Extract the [x, y] coordinate from the center of the cell holding the provided text.  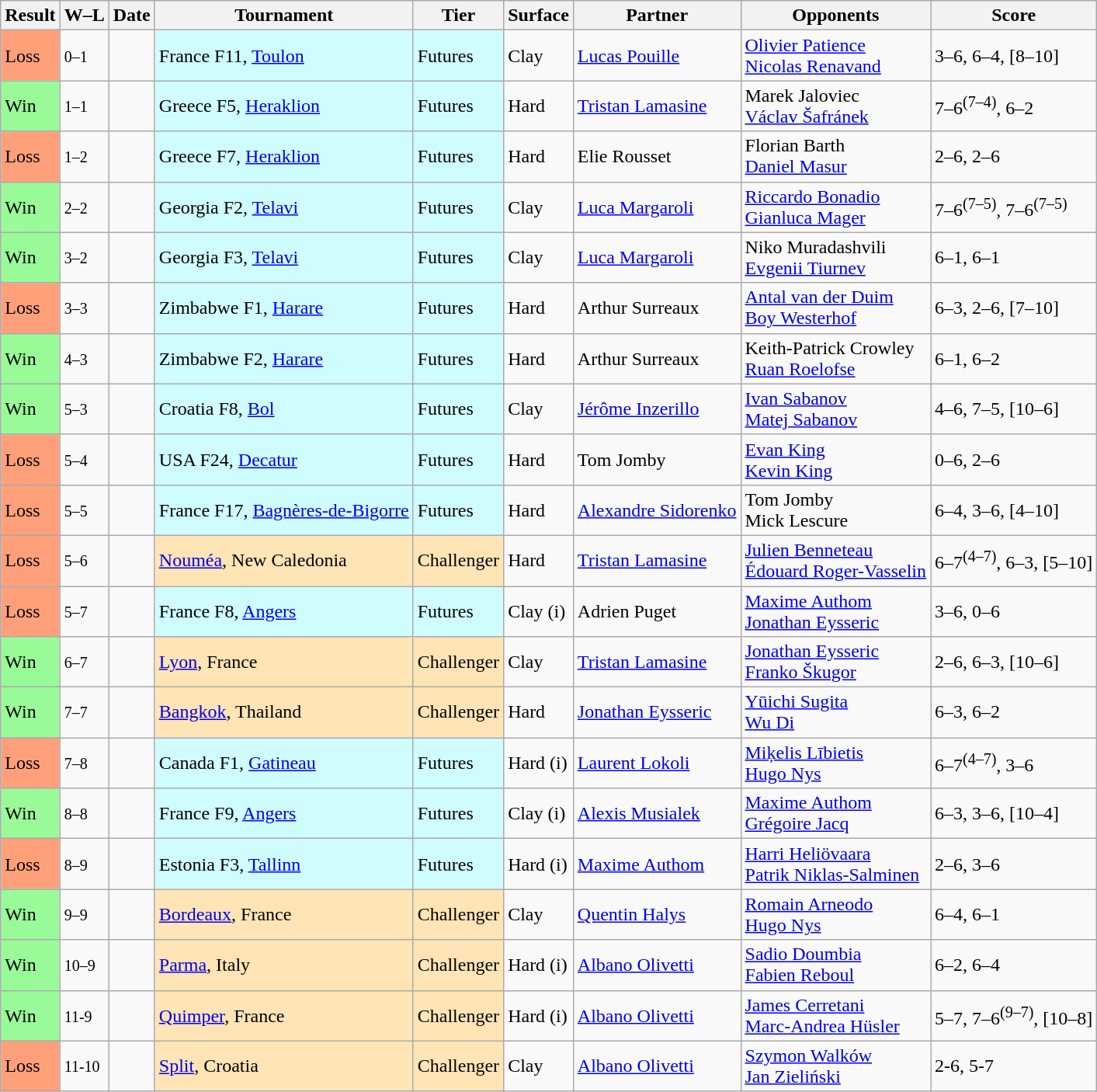
Lucas Pouille [657, 56]
Georgia F2, Telavi [284, 207]
France F8, Angers [284, 610]
0–1 [84, 56]
6–3, 6–2 [1014, 713]
Olivier Patience Nicolas Renavand [835, 56]
Croatia F8, Bol [284, 409]
Miķelis Lībietis Hugo Nys [835, 763]
9–9 [84, 915]
Zimbabwe F1, Harare [284, 308]
7–6(7–5), 7–6(7–5) [1014, 207]
Jonathan Eysseric Franko Škugor [835, 662]
Alexandre Sidorenko [657, 509]
Elie Rousset [657, 157]
2–2 [84, 207]
6–7(4–7), 3–6 [1014, 763]
6–7(4–7), 6–3, [5–10] [1014, 561]
Nouméa, New Caledonia [284, 561]
Ivan Sabanov Matej Sabanov [835, 409]
France F17, Bagnères-de-Bigorre [284, 509]
W–L [84, 16]
Maxime Authom Grégoire Jacq [835, 814]
3–3 [84, 308]
6–3, 2–6, [7–10] [1014, 308]
Date [132, 16]
Niko Muradashvili Evgenii Tiurnev [835, 258]
USA F24, Decatur [284, 460]
10–9 [84, 965]
8–8 [84, 814]
Opponents [835, 16]
2–6, 2–6 [1014, 157]
Surface [539, 16]
Adrien Puget [657, 610]
Marek Jaloviec Václav Šafránek [835, 106]
6–1, 6–1 [1014, 258]
Yūichi Sugita Wu Di [835, 713]
Zimbabwe F2, Harare [284, 359]
Jérôme Inzerillo [657, 409]
5–3 [84, 409]
Florian Barth Daniel Masur [835, 157]
1–2 [84, 157]
Jonathan Eysseric [657, 713]
France F11, Toulon [284, 56]
Split, Croatia [284, 1066]
Quimper, France [284, 1016]
Antal van der Duim Boy Westerhof [835, 308]
Estonia F3, Tallinn [284, 864]
8–9 [84, 864]
2–6, 3–6 [1014, 864]
Georgia F3, Telavi [284, 258]
Parma, Italy [284, 965]
Score [1014, 16]
Riccardo Bonadio Gianluca Mager [835, 207]
Romain Arneodo Hugo Nys [835, 915]
Sadio Doumbia Fabien Reboul [835, 965]
Greece F7, Heraklion [284, 157]
James Cerretani Marc-Andrea Hüsler [835, 1016]
11-10 [84, 1066]
Laurent Lokoli [657, 763]
Tournament [284, 16]
6–1, 6–2 [1014, 359]
3–6, 6–4, [8–10] [1014, 56]
3–6, 0–6 [1014, 610]
7–7 [84, 713]
Partner [657, 16]
Julien Benneteau Édouard Roger-Vasselin [835, 561]
5–7, 7–6(9–7), [10–8] [1014, 1016]
6–3, 3–6, [10–4] [1014, 814]
Keith-Patrick Crowley Ruan Roelofse [835, 359]
0–6, 2–6 [1014, 460]
France F9, Angers [284, 814]
Tom Jomby [657, 460]
2–6, 6–3, [10–6] [1014, 662]
Quentin Halys [657, 915]
Tom Jomby Mick Lescure [835, 509]
6–2, 6–4 [1014, 965]
Alexis Musialek [657, 814]
Bordeaux, France [284, 915]
6–7 [84, 662]
6–4, 3–6, [4–10] [1014, 509]
Lyon, France [284, 662]
5–5 [84, 509]
Maxime Authom [657, 864]
1–1 [84, 106]
Greece F5, Heraklion [284, 106]
3–2 [84, 258]
4–6, 7–5, [10–6] [1014, 409]
7–8 [84, 763]
Evan King Kevin King [835, 460]
Tier [458, 16]
5–7 [84, 610]
Szymon Walków Jan Zieliński [835, 1066]
Harri Heliövaara Patrik Niklas-Salminen [835, 864]
2-6, 5-7 [1014, 1066]
11-9 [84, 1016]
5–4 [84, 460]
4–3 [84, 359]
Result [30, 16]
6–4, 6–1 [1014, 915]
7–6(7–4), 6–2 [1014, 106]
5–6 [84, 561]
Bangkok, Thailand [284, 713]
Canada F1, Gatineau [284, 763]
Maxime Authom Jonathan Eysseric [835, 610]
